Locate the cell with the specified text and output its (X, Y) center coordinate. 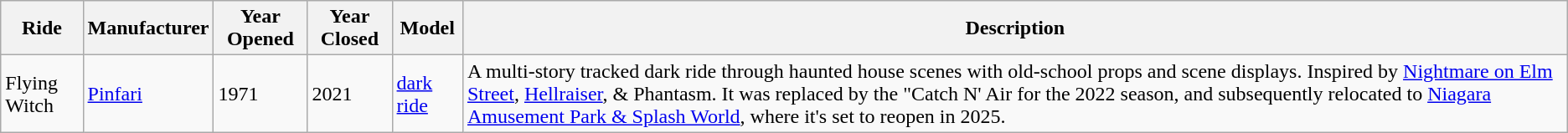
2021 (350, 94)
Description (1015, 28)
Ride (42, 28)
Flying Witch (42, 94)
Manufacturer (148, 28)
1971 (260, 94)
Pinfari (148, 94)
Year Closed (350, 28)
Year Opened (260, 28)
Model (427, 28)
dark ride (427, 94)
